Output the (X, Y) coordinate of the center of the cell containing the given text.  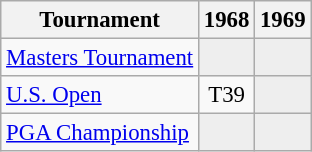
1969 (283, 20)
T39 (227, 95)
U.S. Open (100, 95)
1968 (227, 20)
Masters Tournament (100, 58)
Tournament (100, 20)
PGA Championship (100, 133)
